Capture the cell that displays the provided text and extract its [x, y] central coordinate. 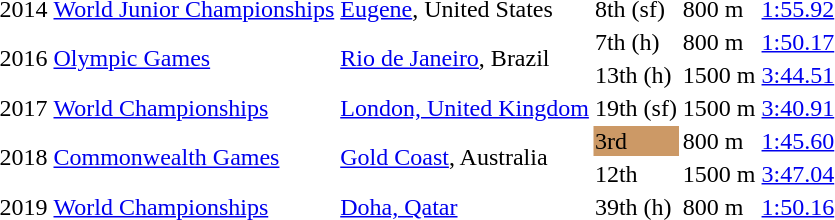
Rio de Janeiro, Brazil [465, 58]
7th (h) [636, 42]
Commonwealth Games [194, 158]
Gold Coast, Australia [465, 158]
3rd [636, 141]
London, United Kingdom [465, 108]
Olympic Games [194, 58]
World Championships [194, 108]
13th (h) [636, 75]
12th [636, 174]
19th (sf) [636, 108]
